Search for the cell housing the specified text and yield its (x, y) center coordinate. 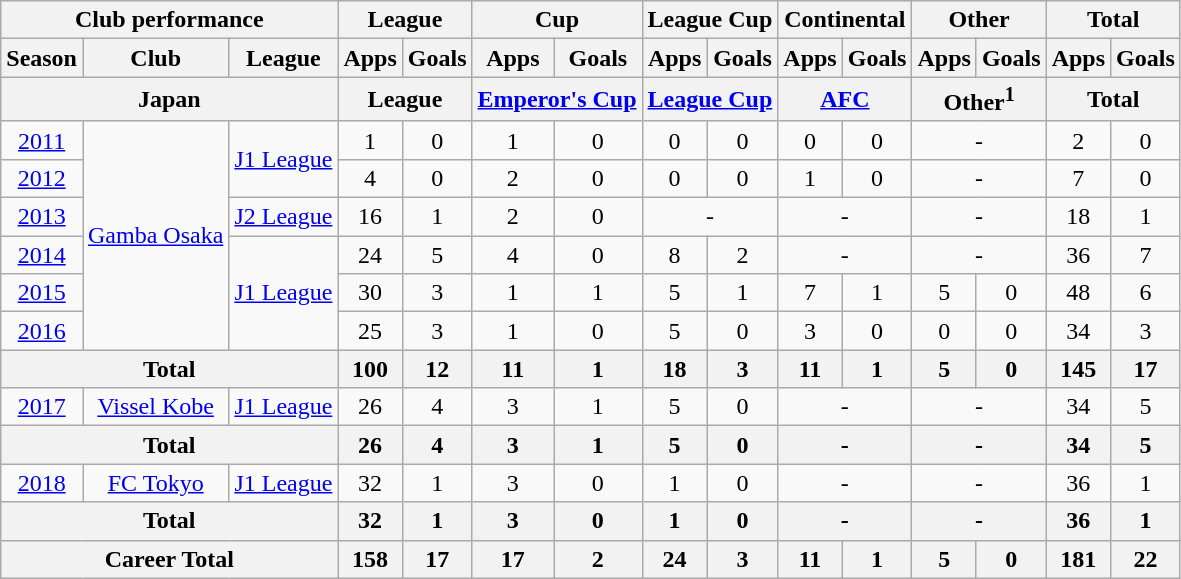
16 (370, 217)
8 (674, 255)
2011 (42, 140)
12 (437, 369)
2013 (42, 217)
Club performance (170, 20)
Gamba Osaka (155, 235)
30 (370, 293)
Emperor's Cup (557, 100)
181 (1078, 559)
AFC (845, 100)
Continental (845, 20)
Career Total (170, 559)
J2 League (284, 217)
Vissel Kobe (155, 407)
Club (155, 58)
Other (979, 20)
158 (370, 559)
145 (1078, 369)
Japan (170, 100)
100 (370, 369)
2015 (42, 293)
Other1 (979, 100)
6 (1146, 293)
22 (1146, 559)
2016 (42, 331)
Season (42, 58)
48 (1078, 293)
25 (370, 331)
2014 (42, 255)
2017 (42, 407)
FC Tokyo (155, 483)
2012 (42, 178)
2018 (42, 483)
Cup (557, 20)
